Return the (x, y) coordinate for the center point of the cell that contains the specified text.  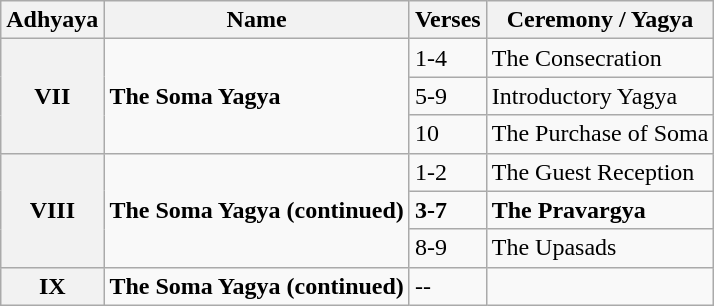
IX (52, 286)
VIII (52, 210)
Ceremony / Yagya (600, 20)
1-2 (448, 172)
The Upasads (600, 248)
3-7 (448, 210)
The Pravargya (600, 210)
VII (52, 96)
10 (448, 134)
The Purchase of Soma (600, 134)
-- (448, 286)
Introductory Yagya (600, 96)
8-9 (448, 248)
Adhyaya (52, 20)
1-4 (448, 58)
5-9 (448, 96)
Name (257, 20)
Verses (448, 20)
The Consecration (600, 58)
The Soma Yagya (257, 96)
The Guest Reception (600, 172)
